Return (x, y) of the center of cell containing provided text 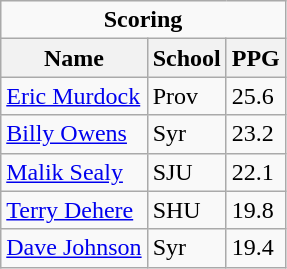
SHU (186, 210)
Terry Dehere (74, 210)
Eric Murdock (74, 96)
School (186, 58)
PPG (256, 58)
SJU (186, 172)
19.8 (256, 210)
Prov (186, 96)
Dave Johnson (74, 248)
25.6 (256, 96)
23.2 (256, 134)
Billy Owens (74, 134)
Name (74, 58)
19.4 (256, 248)
Malik Sealy (74, 172)
Scoring (144, 20)
22.1 (256, 172)
